Pinpoint the cell where the given text exists, returning its (x, y) midpoint coordinate. 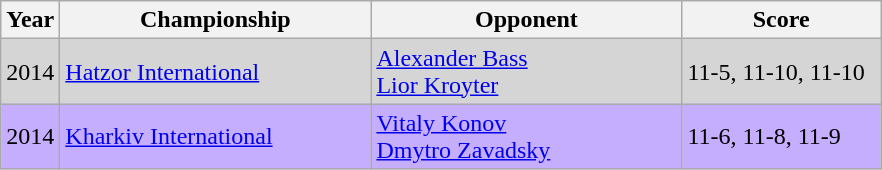
Year (30, 20)
Alexander Bass Lior Kroyter (526, 72)
Hatzor International (216, 72)
Kharkiv International (216, 136)
Opponent (526, 20)
11-5, 11-10, 11-10 (782, 72)
11-6, 11-8, 11-9 (782, 136)
Score (782, 20)
Championship (216, 20)
Vitaly Konov Dmytro Zavadsky (526, 136)
